Return the [X, Y] coordinate for the center point of the cell that contains the specified text.  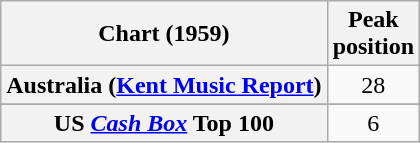
Chart (1959) [164, 34]
Peakposition [373, 34]
6 [373, 123]
US Cash Box Top 100 [164, 123]
28 [373, 85]
Australia (Kent Music Report) [164, 85]
